Scan for the cell matching the given text and deliver its (X, Y) coordinate at center. 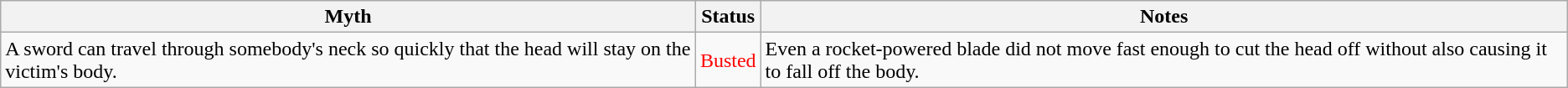
Myth (348, 17)
Status (728, 17)
Even a rocket-powered blade did not move fast enough to cut the head off without also causing it to fall off the body. (1164, 60)
Notes (1164, 17)
A sword can travel through somebody's neck so quickly that the head will stay on the victim's body. (348, 60)
Busted (728, 60)
